Identify which cell holds the provided text, then report its [X, Y] central coordinate. 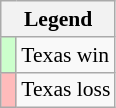
Texas loss [66, 90]
Legend [58, 19]
Texas win [66, 55]
